Return (X, Y) of the center of cell containing provided text 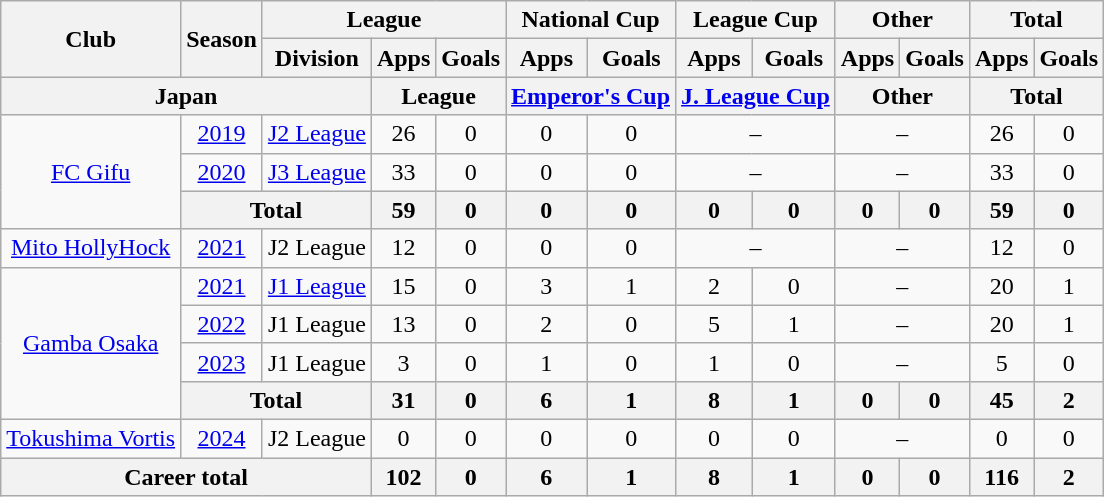
2022 (222, 324)
13 (403, 324)
31 (403, 400)
League Cup (756, 20)
Gamba Osaka (91, 343)
Season (222, 39)
Japan (186, 96)
2020 (222, 172)
Emperor's Cup (591, 96)
Division (316, 58)
FC Gifu (91, 172)
15 (403, 286)
2024 (222, 438)
Tokushima Vortis (91, 438)
2023 (222, 362)
102 (403, 477)
Mito HollyHock (91, 248)
National Cup (591, 20)
Career total (186, 477)
45 (1001, 400)
2019 (222, 134)
J. League Cup (756, 96)
116 (1001, 477)
J3 League (316, 172)
Club (91, 39)
